Pinpoint the cell where the given text exists, returning its (x, y) midpoint coordinate. 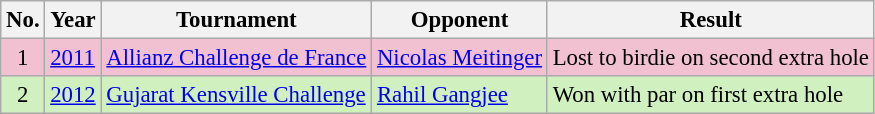
Rahil Gangjee (460, 95)
Opponent (460, 20)
Allianz Challenge de France (236, 58)
No. (23, 20)
Nicolas Meitinger (460, 58)
2012 (73, 95)
Tournament (236, 20)
2011 (73, 58)
Year (73, 20)
2 (23, 95)
Result (710, 20)
1 (23, 58)
Lost to birdie on second extra hole (710, 58)
Won with par on first extra hole (710, 95)
Gujarat Kensville Challenge (236, 95)
